Scan for the cell matching the given text and deliver its [X, Y] coordinate at center. 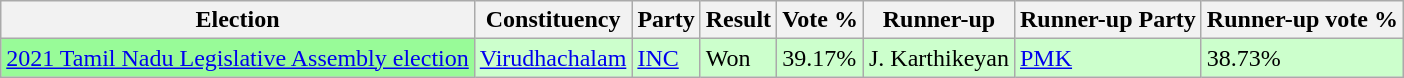
INC [666, 58]
2021 Tamil Nadu Legislative Assembly election [238, 58]
Runner-up vote % [1302, 20]
39.17% [820, 58]
J. Karthikeyan [938, 58]
PMK [1108, 58]
Runner-up [938, 20]
Result [738, 20]
Constituency [553, 20]
Virudhachalam [553, 58]
Election [238, 20]
Won [738, 58]
Vote % [820, 20]
38.73% [1302, 58]
Party [666, 20]
Runner-up Party [1108, 20]
